For the text-containing cell, return its midpoint in [X, Y] coordinate format. 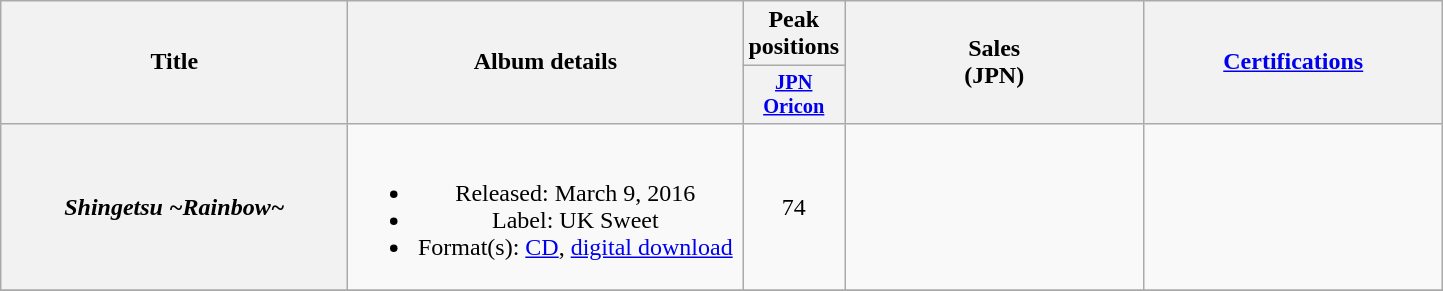
JPNOricon [794, 95]
Album details [546, 62]
Peak positions [794, 34]
Released: March 9, 2016Label: UK SweetFormat(s): CD, digital download [546, 206]
Sales(JPN) [994, 62]
74 [794, 206]
Title [174, 62]
Shingetsu ~Rainbow~ [174, 206]
Certifications [1294, 62]
